Locate the cell with the specified text and output its (x, y) center coordinate. 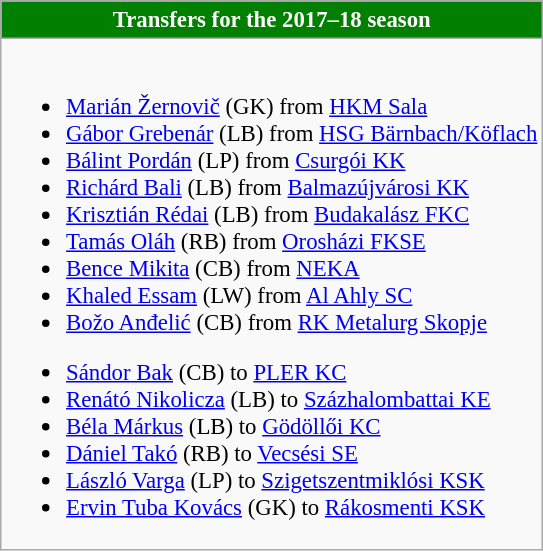
Transfers for the 2017–18 season (272, 20)
